From the cell containing the given text, extract its center point as (X, Y) coordinate. 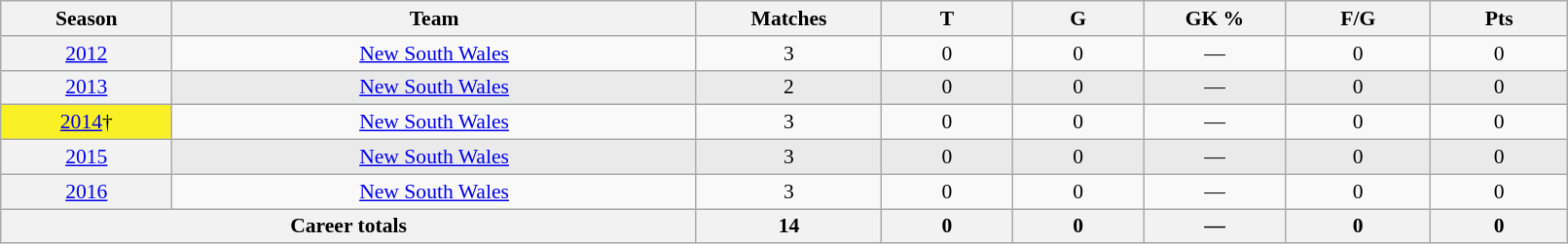
2015 (87, 157)
Career totals (348, 227)
2014† (87, 122)
2 (788, 87)
GK % (1215, 18)
2013 (87, 87)
Pts (1499, 18)
G (1078, 18)
2016 (87, 192)
Matches (788, 18)
T (948, 18)
F/G (1358, 18)
14 (788, 227)
Season (87, 18)
2012 (87, 53)
Team (434, 18)
